For the text-containing cell, return its midpoint in (X, Y) coordinate format. 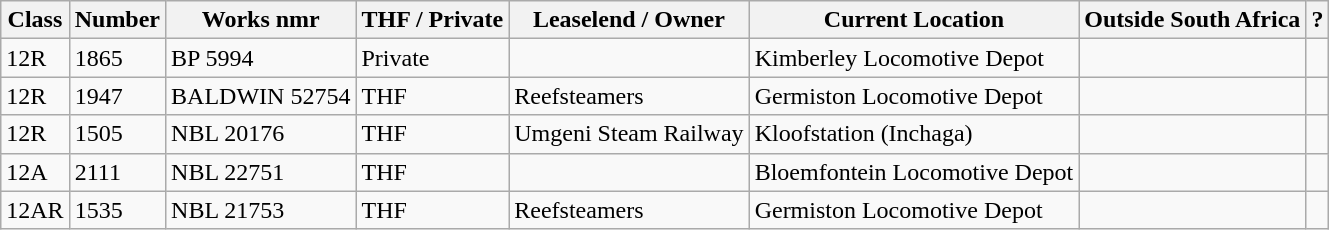
NBL 21753 (261, 210)
Class (35, 20)
12AR (35, 210)
Kloofstation (Inchaga) (914, 134)
? (1318, 20)
BALDWIN 52754 (261, 96)
NBL 22751 (261, 172)
Leaselend / Owner (629, 20)
NBL 20176 (261, 134)
Works nmr (261, 20)
Kimberley Locomotive Depot (914, 58)
Current Location (914, 20)
2111 (117, 172)
BP 5994 (261, 58)
Bloemfontein Locomotive Depot (914, 172)
Umgeni Steam Railway (629, 134)
THF / Private (432, 20)
1505 (117, 134)
Outside South Africa (1192, 20)
Number (117, 20)
1535 (117, 210)
1865 (117, 58)
1947 (117, 96)
Private (432, 58)
12A (35, 172)
